Pinpoint the cell where the given text exists, returning its [x, y] midpoint coordinate. 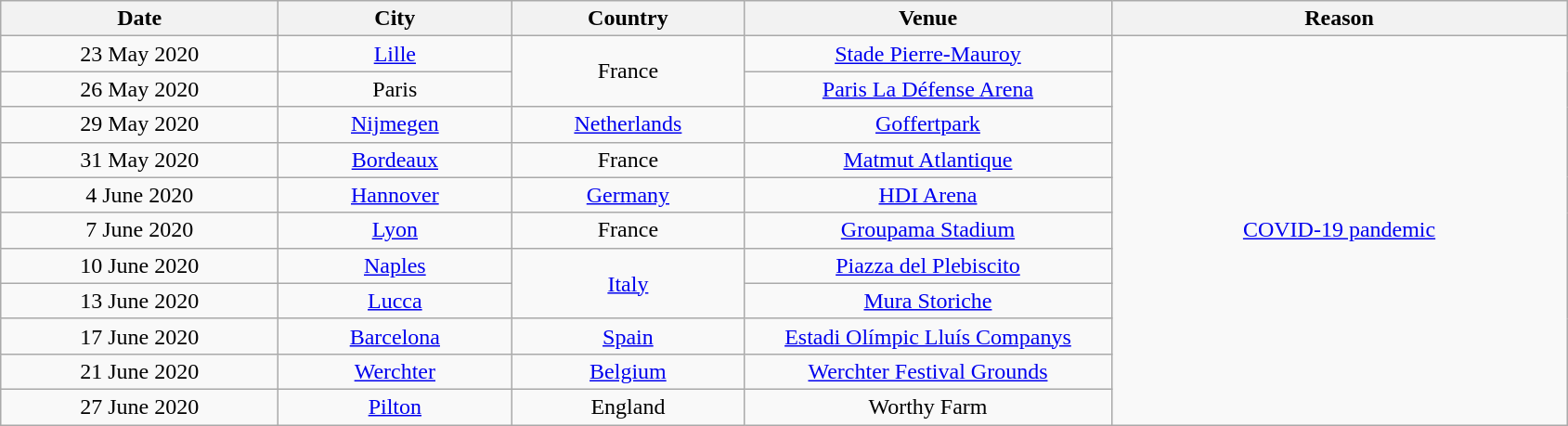
Goffertpark [928, 124]
Paris La Défense Arena [928, 89]
10 June 2020 [139, 265]
Germany [628, 195]
4 June 2020 [139, 195]
23 May 2020 [139, 54]
Lille [395, 54]
Piazza del Plebiscito [928, 265]
Pilton [395, 407]
Paris [395, 89]
Netherlands [628, 124]
Venue [928, 19]
HDI Arena [928, 195]
Country [628, 19]
Reason [1339, 19]
Werchter [395, 371]
13 June 2020 [139, 301]
Groupama Stadium [928, 230]
Date [139, 19]
Belgium [628, 371]
Stade Pierre-Mauroy [928, 54]
Lucca [395, 301]
COVID-19 pandemic [1339, 230]
Bordeaux [395, 160]
29 May 2020 [139, 124]
Werchter Festival Grounds [928, 371]
Lyon [395, 230]
31 May 2020 [139, 160]
7 June 2020 [139, 230]
Hannover [395, 195]
Estadi Olímpic Lluís Companys [928, 336]
Nijmegen [395, 124]
27 June 2020 [139, 407]
England [628, 407]
Matmut Atlantique [928, 160]
17 June 2020 [139, 336]
26 May 2020 [139, 89]
Barcelona [395, 336]
Mura Storiche [928, 301]
21 June 2020 [139, 371]
Spain [628, 336]
Worthy Farm [928, 407]
Naples [395, 265]
Italy [628, 283]
City [395, 19]
